For the text-containing cell, return its midpoint in (X, Y) coordinate format. 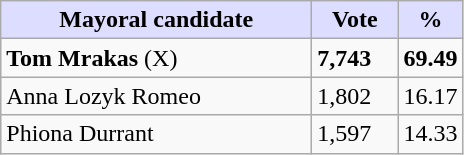
Vote (355, 20)
1,802 (355, 96)
1,597 (355, 134)
16.17 (430, 96)
% (430, 20)
14.33 (430, 134)
69.49 (430, 58)
7,743 (355, 58)
Anna Lozyk Romeo (156, 96)
Tom Mrakas (X) (156, 58)
Phiona Durrant (156, 134)
Mayoral candidate (156, 20)
